Return [X, Y] of the center of cell containing provided text 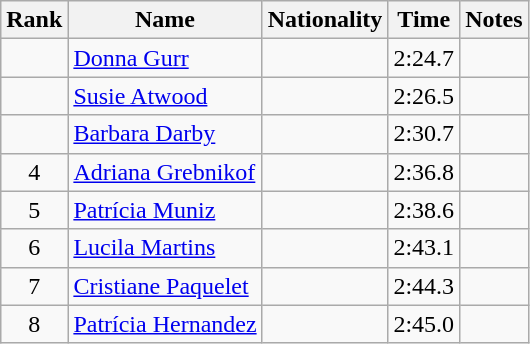
8 [34, 324]
Nationality [325, 20]
Lucila Martins [165, 248]
Patrícia Hernandez [165, 324]
2:30.7 [424, 134]
7 [34, 286]
Notes [494, 20]
2:43.1 [424, 248]
2:45.0 [424, 324]
Time [424, 20]
Rank [34, 20]
5 [34, 210]
Susie Atwood [165, 96]
Adriana Grebnikof [165, 172]
Name [165, 20]
2:38.6 [424, 210]
Donna Gurr [165, 58]
2:44.3 [424, 286]
Barbara Darby [165, 134]
2:36.8 [424, 172]
4 [34, 172]
6 [34, 248]
2:24.7 [424, 58]
Patrícia Muniz [165, 210]
Cristiane Paquelet [165, 286]
2:26.5 [424, 96]
